Provide the [x, y] coordinate of the cell's center where the given text is located.  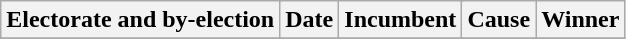
Incumbent [400, 20]
Winner [580, 20]
Date [310, 20]
Electorate and by-election [140, 20]
Cause [499, 20]
